Determine the (X, Y) coordinate at the center of the cell enclosing the given text.  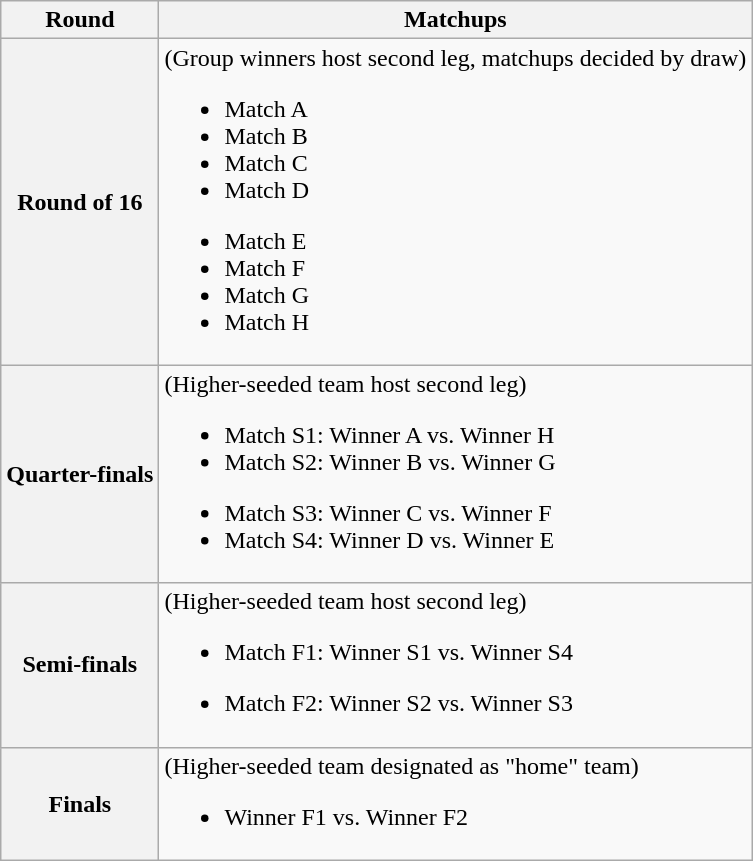
Quarter-finals (80, 474)
Semi-finals (80, 665)
Finals (80, 804)
Round (80, 20)
(Group winners host second leg, matchups decided by draw) Match AMatch BMatch CMatch DMatch EMatch FMatch GMatch H (456, 202)
Matchups (456, 20)
(Higher-seeded team designated as "home" team)Winner F1 vs. Winner F2 (456, 804)
Round of 16 (80, 202)
(Higher-seeded team host second leg) Match F1: Winner S1 vs. Winner S4Match F2: Winner S2 vs. Winner S3 (456, 665)
